Extract the [X, Y] coordinate from the center of the cell holding the provided text.  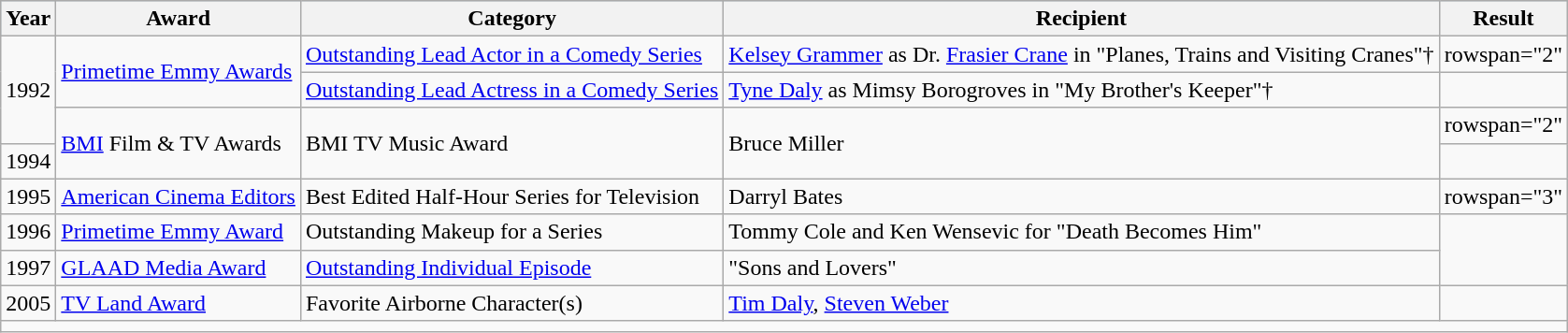
Outstanding Individual Episode [511, 268]
Outstanding Lead Actress in a Comedy Series [511, 90]
Tommy Cole and Ken Wensevic for "Death Becomes Him" [1081, 232]
American Cinema Editors [179, 196]
Result [1503, 19]
Outstanding Makeup for a Series [511, 232]
1995 [28, 196]
Award [179, 19]
rowspan="3" [1503, 196]
Favorite Airborne Character(s) [511, 303]
Primetime Emmy Awards [179, 72]
1994 [28, 161]
GLAAD Media Award [179, 268]
Tim Daly, Steven Weber [1081, 303]
Darryl Bates [1081, 196]
Bruce Miller [1081, 143]
"Sons and Lovers" [1081, 268]
2005 [28, 303]
BMI TV Music Award [511, 143]
Outstanding Lead Actor in a Comedy Series [511, 54]
Year [28, 19]
1992 [28, 90]
BMI Film & TV Awards [179, 143]
Tyne Daly as Mimsy Borogroves in "My Brother's Keeper"† [1081, 90]
Best Edited Half-Hour Series for Television [511, 196]
1997 [28, 268]
Recipient [1081, 19]
Primetime Emmy Award [179, 232]
1996 [28, 232]
Category [511, 19]
TV Land Award [179, 303]
Kelsey Grammer as Dr. Frasier Crane in "Planes, Trains and Visiting Cranes"† [1081, 54]
